Return [X, Y] of the center of cell containing provided text 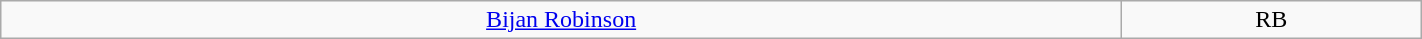
Bijan Robinson [562, 20]
RB [1272, 20]
